Return the (X, Y) coordinate for the center point of the cell that contains the specified text.  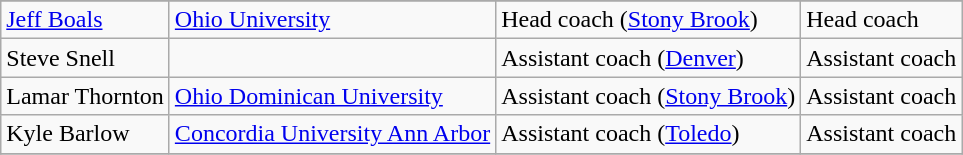
Lamar Thornton (86, 96)
Concordia University Ann Arbor (332, 134)
Head coach (Stony Brook) (648, 20)
Assistant coach (Toledo) (648, 134)
Kyle Barlow (86, 134)
Steve Snell (86, 58)
Jeff Boals (86, 20)
Ohio Dominican University (332, 96)
Assistant coach (Denver) (648, 58)
Assistant coach (Stony Brook) (648, 96)
Head coach (882, 20)
Ohio University (332, 20)
